Pinpoint the cell where the given text exists, returning its [x, y] midpoint coordinate. 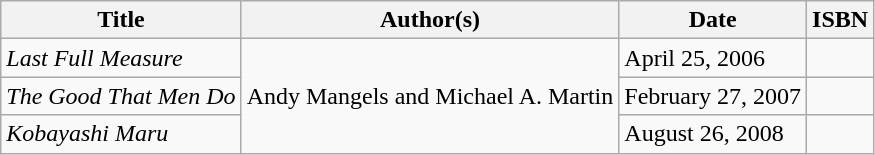
February 27, 2007 [713, 96]
Kobayashi Maru [121, 134]
Andy Mangels and Michael A. Martin [430, 96]
April 25, 2006 [713, 58]
The Good That Men Do [121, 96]
August 26, 2008 [713, 134]
ISBN [840, 20]
Date [713, 20]
Last Full Measure [121, 58]
Author(s) [430, 20]
Title [121, 20]
